Identify which cell holds the provided text, then report its [x, y] central coordinate. 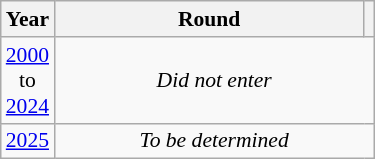
Round [209, 19]
To be determined [214, 141]
2000to2024 [28, 80]
2025 [28, 141]
Did not enter [214, 80]
Year [28, 19]
